Search for the cell housing the specified text and yield its (x, y) center coordinate. 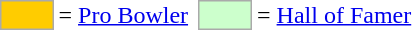
= Pro Bowler (124, 15)
